Capture the cell that displays the provided text and extract its [X, Y] central coordinate. 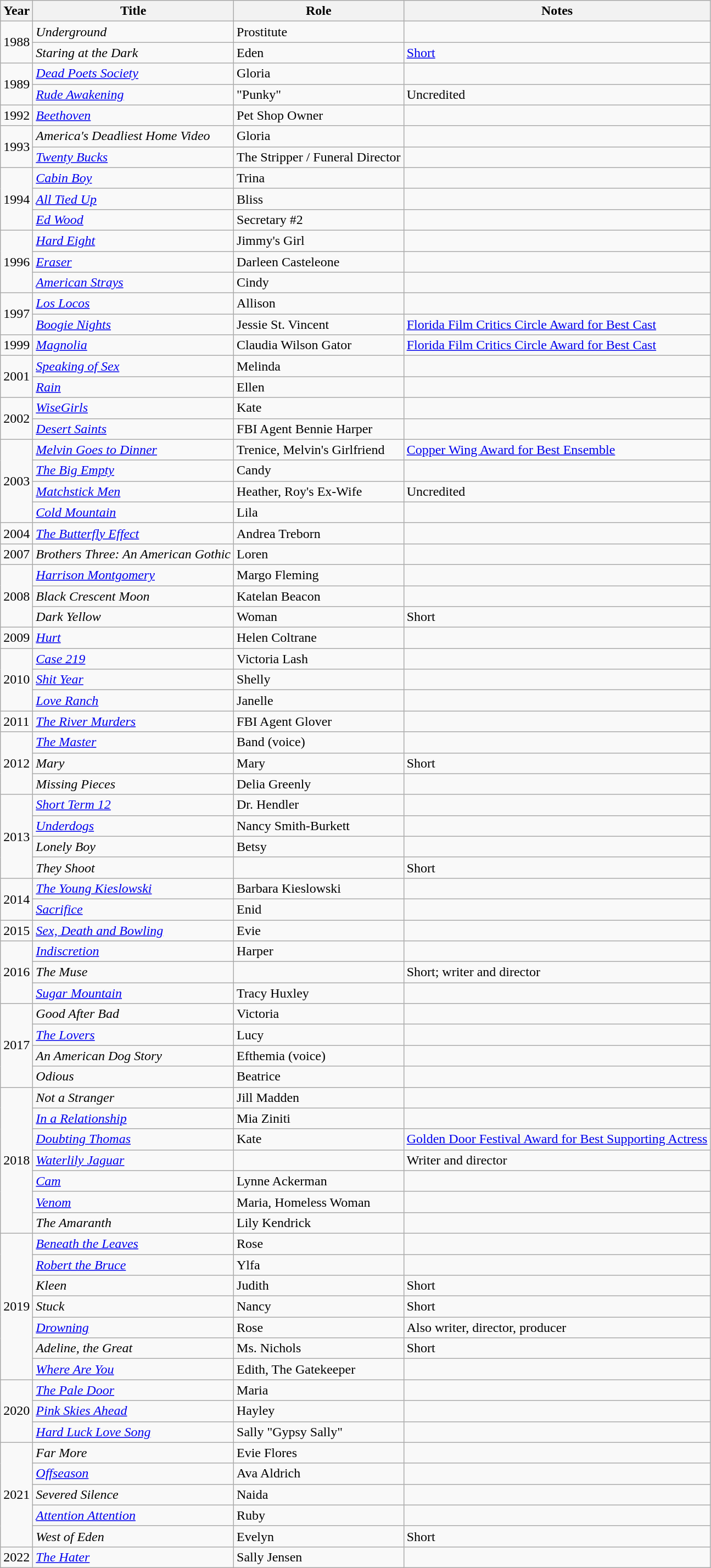
The Butterfly Effect [133, 533]
An American Dog Story [133, 1056]
Case 219 [133, 659]
Melinda [319, 366]
Janelle [319, 701]
The River Murders [133, 721]
The Amaranth [133, 1223]
Cam [133, 1181]
Lucy [319, 1035]
Indiscretion [133, 951]
Maria, Homeless Woman [319, 1202]
1994 [16, 199]
Melvin Goes to Dinner [133, 450]
Heather, Roy's Ex-Wife [319, 491]
Margo Fleming [319, 575]
Cindy [319, 283]
Copper Wing Award for Best Ensemble [557, 450]
Severed Silence [133, 1494]
2001 [16, 377]
Year [16, 11]
2022 [16, 1557]
Pink Skies Ahead [133, 1411]
Delia Greenly [319, 784]
1999 [16, 345]
Hard Eight [133, 240]
Sally Jensen [319, 1557]
FBI Agent Glover [319, 721]
2015 [16, 931]
Judith [319, 1286]
They Shoot [133, 867]
FBI Agent Bennie Harper [319, 429]
Boogie Nights [133, 324]
Hayley [319, 1411]
2020 [16, 1411]
Maria [319, 1390]
Short Term 12 [133, 805]
Brothers Three: An American Gothic [133, 554]
2016 [16, 972]
Eden [319, 53]
2018 [16, 1160]
Where Are You [133, 1369]
2012 [16, 763]
The Hater [133, 1557]
WiseGirls [133, 408]
Sugar Mountain [133, 993]
Twenty Bucks [133, 157]
Stuck [133, 1307]
Far More [133, 1453]
Ed Wood [133, 220]
Evie [319, 931]
Lila [319, 512]
Staring at the Dark [133, 53]
The Lovers [133, 1035]
Secretary #2 [319, 220]
2008 [16, 596]
The Master [133, 742]
Cabin Boy [133, 178]
Harrison Montgomery [133, 575]
Candy [319, 471]
The Stripper / Funeral Director [319, 157]
Dr. Hendler [319, 805]
Efthemia (voice) [319, 1056]
Lonely Boy [133, 847]
Bliss [319, 199]
Eraser [133, 262]
Kleen [133, 1286]
Rain [133, 387]
2003 [16, 481]
Loren [319, 554]
2017 [16, 1045]
Venom [133, 1202]
Ruby [319, 1515]
Not a Stranger [133, 1097]
Jessie St. Vincent [319, 324]
Notes [557, 11]
Also writer, director, producer [557, 1328]
Pet Shop Owner [319, 115]
Victoria Lash [319, 659]
The Young Kieslowski [133, 888]
Harper [319, 951]
Band (voice) [319, 742]
All Tied Up [133, 199]
Ava Aldrich [319, 1474]
Helen Coltrane [319, 638]
Tracy Huxley [319, 993]
American Strays [133, 283]
1989 [16, 84]
The Muse [133, 972]
Odious [133, 1077]
Beethoven [133, 115]
1996 [16, 261]
Cold Mountain [133, 512]
Lynne Ackerman [319, 1181]
Beneath the Leaves [133, 1244]
Drowning [133, 1328]
Jill Madden [319, 1097]
2014 [16, 899]
2004 [16, 533]
Sally "Gypsy Sally" [319, 1432]
Waterlily Jaguar [133, 1160]
Ellen [319, 387]
Betsy [319, 847]
Mia Ziniti [319, 1118]
Lily Kendrick [319, 1223]
The Pale Door [133, 1390]
1992 [16, 115]
Writer and director [557, 1160]
Robert the Bruce [133, 1264]
Los Locos [133, 304]
Good After Bad [133, 1014]
2002 [16, 418]
Nancy [319, 1307]
2010 [16, 680]
Sex, Death and Bowling [133, 931]
Missing Pieces [133, 784]
Short; writer and director [557, 972]
Shelly [319, 680]
Hurt [133, 638]
2011 [16, 721]
America's Deadliest Home Video [133, 136]
Speaking of Sex [133, 366]
2007 [16, 554]
Barbara Kieslowski [319, 888]
Katelan Beacon [319, 596]
Ylfa [319, 1264]
2013 [16, 836]
Ms. Nichols [319, 1348]
2021 [16, 1494]
Desert Saints [133, 429]
Adeline, the Great [133, 1348]
Title [133, 11]
Role [319, 11]
Beatrice [319, 1077]
Dark Yellow [133, 617]
Woman [319, 617]
Enid [319, 909]
1997 [16, 314]
1988 [16, 42]
Nancy Smith-Burkett [319, 826]
Trina [319, 178]
Underdogs [133, 826]
Trenice, Melvin's Girlfriend [319, 450]
Naida [319, 1494]
Prostitute [319, 32]
The Big Empty [133, 471]
Edith, The Gatekeeper [319, 1369]
Matchstick Men [133, 491]
Underground [133, 32]
Sacrifice [133, 909]
2019 [16, 1306]
Rude Awakening [133, 94]
Attention Attention [133, 1515]
Andrea Treborn [319, 533]
Doubting Thomas [133, 1139]
Evelyn [319, 1536]
West of Eden [133, 1536]
Hard Luck Love Song [133, 1432]
Love Ranch [133, 701]
Claudia Wilson Gator [319, 345]
Black Crescent Moon [133, 596]
Darleen Casteleone [319, 262]
Golden Door Festival Award for Best Supporting Actress [557, 1139]
Victoria [319, 1014]
In a Relationship [133, 1118]
Magnolia [133, 345]
2009 [16, 638]
Allison [319, 304]
Evie Flores [319, 1453]
Dead Poets Society [133, 74]
1993 [16, 147]
Jimmy's Girl [319, 240]
"Punky" [319, 94]
Offseason [133, 1474]
Shit Year [133, 680]
